Provide the (X, Y) coordinate of the cell's center where the given text is located.  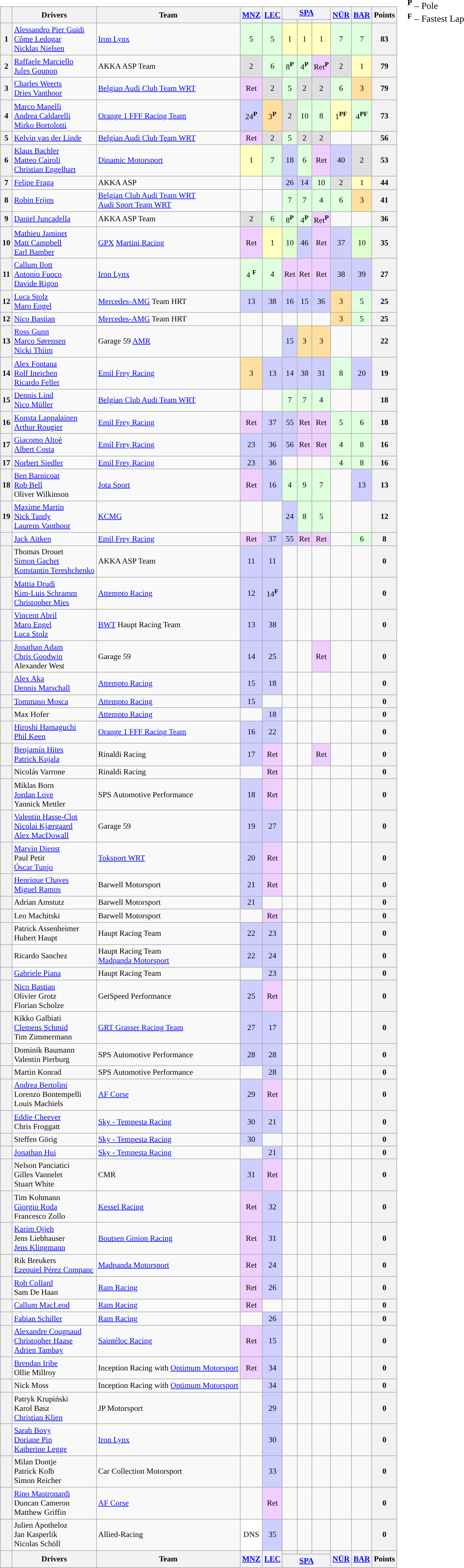
Leo Machitski (54, 916)
Garage 59 AMR (168, 342)
Alex Fontana Rolf Ineichen Ricardo Feller (54, 373)
Steffen Görig (54, 1140)
83 (384, 39)
Car Collection Motorsport (168, 1471)
1PF (341, 116)
3P (272, 116)
DNS (251, 1535)
JP Motorsport (168, 1408)
CMR (168, 1175)
KCMG (168, 517)
Nelson Panciatici Gilles Vannelet Stuart White (54, 1175)
4PF (362, 116)
Alexandre Cougnaud Christopher Haase Adrien Tambay (54, 1341)
24P (251, 116)
53 (384, 160)
33 (272, 1471)
Dennis Lind Nico Müller (54, 400)
Callum Ilott Antonio Fuoco Davide Rigon (54, 274)
14F (272, 593)
Kikko Galbiati Clemens Schmid Tim Zimmermann (54, 1028)
Marvin Dienst Paul Petit Óscar Tunjo (54, 858)
Norbert Siedler (54, 463)
Marco Mapelli Andrea Caldarelli Mirko Bortolotti (54, 116)
Henrique Chaves Miguel Ramos (54, 885)
Patrick Assenheimer Hubert Haupt (54, 933)
Haupt Racing Team Madpanda Motorsport (168, 956)
Andrea Bertolini Lorenzo Bontempelli Louis Machiels (54, 1095)
Sarah Bovy Doriane Pin Katherine Legge (54, 1440)
40 (341, 160)
Patryk Krupiński Karol Basz Christian Klien (54, 1408)
Charles Weerts Dries Vanthoor (54, 88)
Eddie Cheever Chris Froggatt (54, 1122)
GetSpeed Performance (168, 996)
GRT Grasser Racing Team (168, 1028)
73 (384, 116)
Toksport WRT (168, 858)
Benjamín Hites Patrick Kujala (54, 755)
Rik Breukers Ezequiel Pérez Companc (54, 1265)
Robin Frijns (54, 201)
AKKA ASP (168, 183)
Ben Barnicoat Rob Bell Oliver Wilkinson (54, 485)
Hiroshi Hamaguchi Phil Keen (54, 732)
Konsta Lappalainen Arthur Rougier (54, 423)
Alessandro Pier Guidi Côme Ledogar Nicklas Nielsen (54, 39)
Jonathan Adam Chris Goodwin Alexander West (54, 657)
Allied-Racing (168, 1535)
41 (384, 201)
Luca Stolz Maro Engel (54, 301)
Belgian Club Audi Team WRT Audi Sport Team WRT (168, 201)
Nick Moss (54, 1386)
44 (384, 183)
Nico Bastian Olivier Grotz Florian Scholze (54, 996)
Daniel Juncadella (54, 219)
Klaus Bachler Matteo Cairoli Christian Engelhart (54, 160)
Ross Gunn Marco Sørensen Nicki Thiim (54, 342)
Mathieu Jaminet Matt Campbell Earl Bamber (54, 243)
Julien Apotheloz Jan Kasperlik Nicolas Schöll (54, 1535)
Jota Sport (168, 485)
Milan Dontje Patrick Kolb Simon Reicher (54, 1471)
Tim Kohmann Giorgio Roda Francesco Zollo (54, 1207)
Giacomo Altoè Albert Costa (54, 445)
Valentin Hasse-Clot Nicolai Kjærgaard Alex MacDowall (54, 826)
Thomas Drouet Simon Gachet Konstantin Tereshchenko (54, 562)
Brendan Iribe Ollie Millroy (54, 1368)
Jonathan Hui (54, 1153)
Felipe Fraga (54, 183)
Ricardo Sanchez (54, 956)
46 (305, 243)
Kelvin van der Linde (54, 138)
Fabian Schiller (54, 1318)
Alex Aka Dennis Marschall (54, 683)
Dinamic Motorsport (168, 160)
Gabriele Piana (54, 974)
Mattia Drudi Kim-Luis Schramm Christopher Mies (54, 593)
Jack Aitken (54, 539)
Rob Collard Sam De Haan (54, 1288)
Kessel Racing (168, 1207)
Saintéloc Racing (168, 1341)
Madpanda Motorsport (168, 1265)
32 (272, 1207)
Raffaele Marciello Jules Gounon (54, 66)
Miklas Born Jordan Love Yannick Mettler (54, 794)
Nico Bastian (54, 319)
BWT Haupt Racing Team (168, 625)
Belgian Club Audi Team WRT (168, 400)
Rino Mastronardi Duncan Cameron Matthew Griffin (54, 1503)
4 F (251, 274)
Callum MacLeod (54, 1306)
Martin Konrad (54, 1072)
GPX Martini Racing (168, 243)
Boutsen Ginion Racing (168, 1238)
Vincent Abril Maro Engel Luca Stolz (54, 625)
Maxime Martin Nick Tandy Laurens Vanthoor (54, 517)
Karim Ojjeh Jens Liebhauser Jens Klingmann (54, 1238)
Adrian Amstutz (54, 903)
39 (362, 274)
Tommaso Mosca (54, 701)
Dominik Baumann Valentin Pierburg (54, 1055)
Max Hofer (54, 715)
Nicolás Varrone (54, 772)
